From the cell containing the given text, extract its center point as [x, y] coordinate. 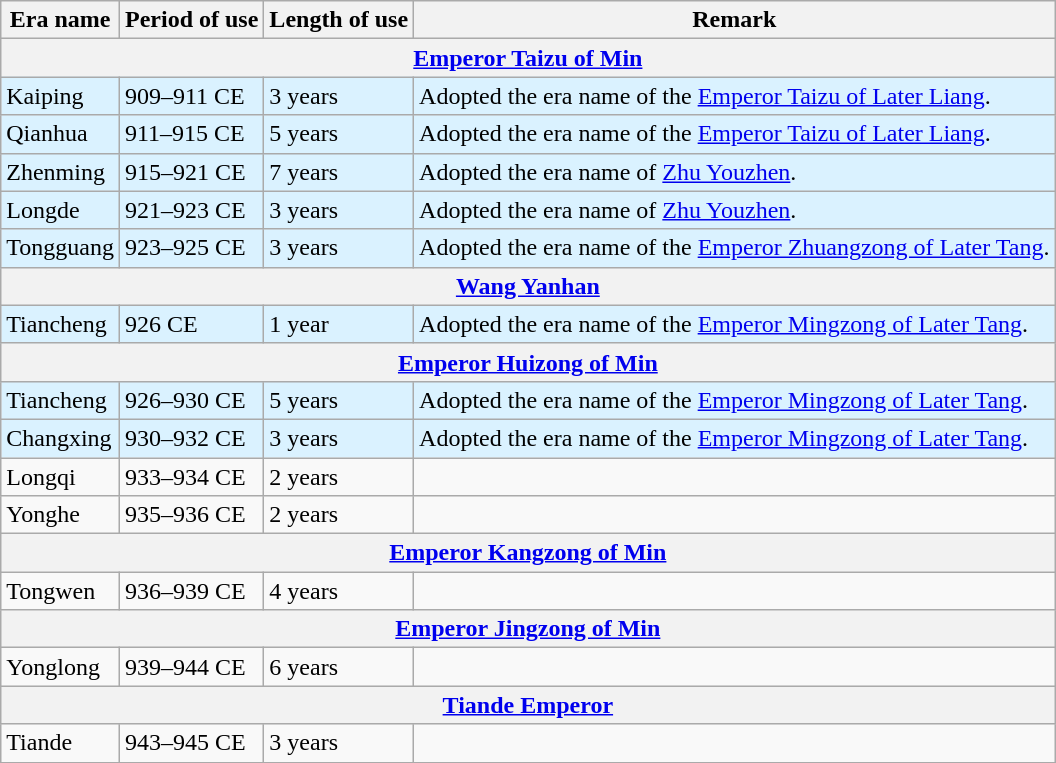
Adopted the era name of the Emperor Zhuangzong of Later Tang. [734, 248]
930–932 CE [191, 438]
Length of use [339, 20]
Yonglong [60, 667]
933–934 CE [191, 477]
935–936 CE [191, 515]
1 year [339, 324]
Zhenming [60, 172]
Tongwen [60, 591]
Yonghe [60, 515]
7 years [339, 172]
936–939 CE [191, 591]
943–945 CE [191, 743]
Longde [60, 210]
926–930 CE [191, 400]
Tongguang [60, 248]
Emperor Taizu of Min [528, 58]
939–944 CE [191, 667]
Period of use [191, 20]
Tiande Emperor [528, 705]
915–921 CE [191, 172]
Wang Yanhan [528, 286]
Emperor Kangzong of Min [528, 553]
Remark [734, 20]
Era name [60, 20]
923–925 CE [191, 248]
926 CE [191, 324]
911–915 CE [191, 134]
Emperor Huizong of Min [528, 362]
Kaiping [60, 96]
Longqi [60, 477]
909–911 CE [191, 96]
Emperor Jingzong of Min [528, 629]
6 years [339, 667]
Qianhua [60, 134]
Tiande [60, 743]
Changxing [60, 438]
921–923 CE [191, 210]
4 years [339, 591]
